Search for the cell housing the specified text and yield its (x, y) center coordinate. 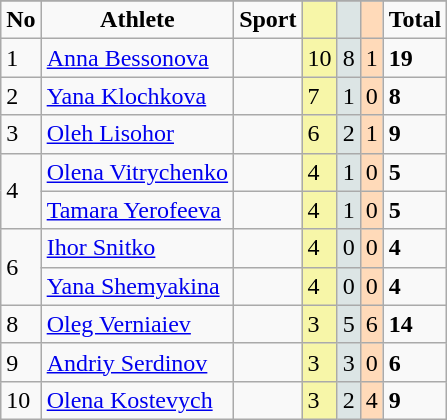
Ihor Snitko (137, 248)
Oleh Lisohor (137, 134)
Yana Shemyakina (137, 286)
Total (415, 20)
7 (320, 96)
No (21, 20)
Olena Kostevych (137, 400)
14 (415, 324)
Sport (268, 20)
Tamara Yerofeeva (137, 210)
Anna Bessonova (137, 58)
Oleg Verniaiev (137, 324)
19 (415, 58)
Andriy Serdinov (137, 362)
Yana Klochkova (137, 96)
Athlete (137, 20)
Olena Vitrychenko (137, 172)
